Output the [X, Y] coordinate of the center of the cell containing the given text.  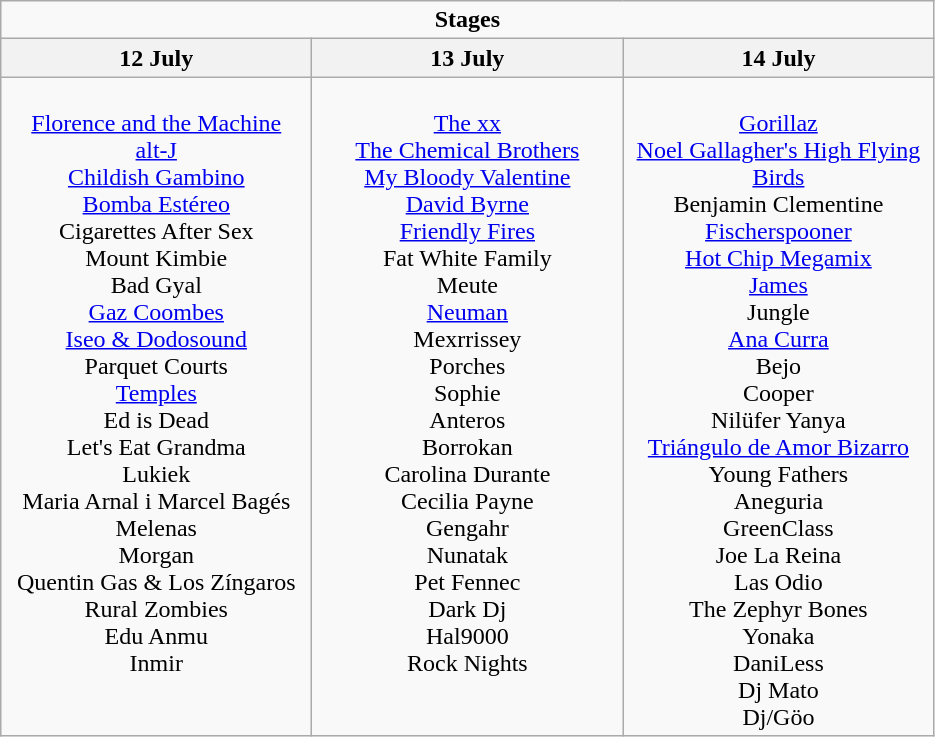
14 July [778, 58]
13 July [468, 58]
Stages [468, 20]
12 July [156, 58]
